Return (X, Y) of the center of cell containing provided text 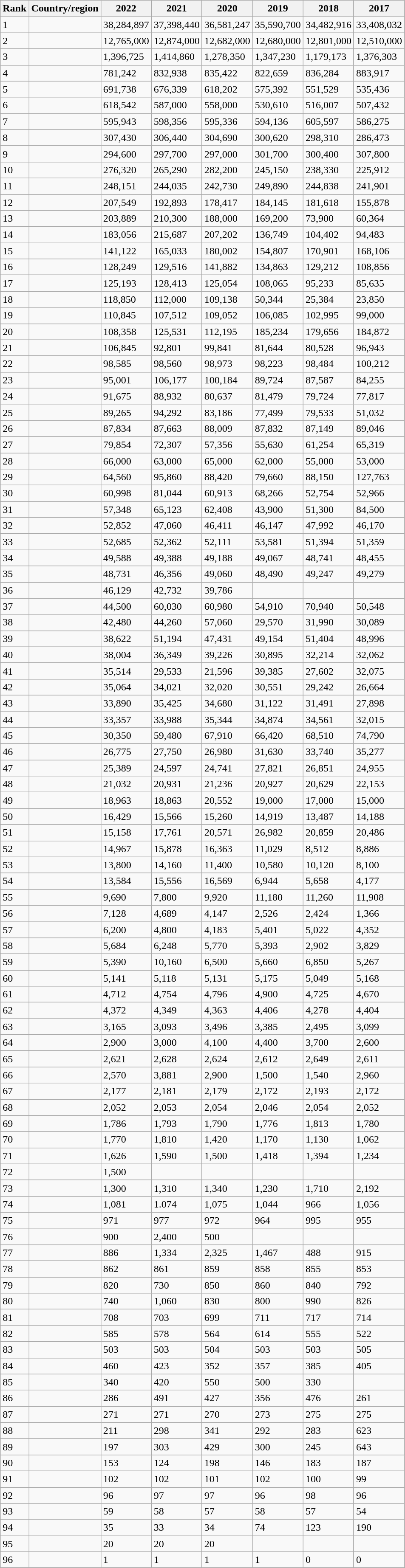
855 (328, 1269)
187 (379, 1463)
2019 (278, 8)
303 (177, 1447)
70,940 (328, 606)
16,429 (126, 816)
4,670 (379, 994)
614 (278, 1334)
95,860 (177, 477)
15,878 (177, 849)
79 (14, 1285)
594,136 (278, 121)
18,963 (126, 800)
800 (278, 1301)
522 (379, 1334)
423 (177, 1366)
128,413 (177, 283)
1,130 (328, 1140)
22 (14, 364)
31,630 (278, 752)
836,284 (328, 73)
47,992 (328, 526)
598,356 (177, 121)
25 (14, 412)
3,385 (278, 1027)
83,186 (227, 412)
32,020 (227, 687)
1,540 (328, 1075)
298 (177, 1430)
91,675 (126, 396)
23 (14, 380)
50,344 (278, 299)
192,893 (177, 203)
112,000 (177, 299)
48,731 (126, 574)
36,581,247 (227, 25)
69 (14, 1123)
282,200 (227, 170)
21,236 (227, 784)
304,690 (227, 138)
1,790 (227, 1123)
22,153 (379, 784)
32,214 (328, 655)
861 (177, 1269)
94 (14, 1528)
84,500 (379, 510)
691,738 (126, 89)
34,680 (227, 703)
3 (14, 57)
49,067 (278, 558)
26,664 (379, 687)
1,234 (379, 1156)
41 (14, 671)
100 (328, 1479)
7,128 (126, 913)
11,260 (328, 897)
40 (14, 655)
2,902 (328, 946)
6,248 (177, 946)
8 (14, 138)
15,556 (177, 881)
11,908 (379, 897)
292 (278, 1430)
65,123 (177, 510)
51,032 (379, 412)
46 (14, 752)
356 (278, 1398)
5 (14, 89)
17 (14, 283)
618,202 (227, 89)
5,684 (126, 946)
11,029 (278, 849)
307,800 (379, 154)
19 (14, 315)
39,226 (227, 655)
31 (14, 510)
6,850 (328, 962)
80,637 (227, 396)
57,348 (126, 510)
585 (126, 1334)
68 (14, 1107)
181,618 (328, 203)
955 (379, 1220)
102,995 (328, 315)
38,004 (126, 655)
1,056 (379, 1204)
63 (14, 1027)
185,234 (278, 332)
67,910 (227, 736)
203,889 (126, 219)
4,100 (227, 1043)
2,649 (328, 1059)
5,131 (227, 978)
300,400 (328, 154)
35,425 (177, 703)
46,411 (227, 526)
33,988 (177, 720)
4,404 (379, 1011)
62,408 (227, 510)
578 (177, 1334)
43 (14, 703)
1,776 (278, 1123)
79,724 (328, 396)
4,712 (126, 994)
5,175 (278, 978)
127,763 (379, 477)
190 (379, 1528)
98,223 (278, 364)
99,000 (379, 315)
1,467 (278, 1253)
30,895 (278, 655)
2,181 (177, 1091)
1,081 (126, 1204)
198 (227, 1463)
38 (14, 622)
30,551 (278, 687)
3,000 (177, 1043)
46,129 (126, 590)
104,402 (328, 235)
5,022 (328, 929)
154,807 (278, 251)
27,898 (379, 703)
67 (14, 1091)
46,356 (177, 574)
595,943 (126, 121)
44,260 (177, 622)
15,260 (227, 816)
5,401 (278, 929)
32,015 (379, 720)
740 (126, 1301)
88,420 (227, 477)
38,284,897 (126, 25)
16,363 (227, 849)
31,990 (328, 622)
12,682,000 (227, 41)
7,800 (177, 897)
43,900 (278, 510)
35,590,700 (278, 25)
972 (227, 1220)
820 (126, 1285)
90 (14, 1463)
4,725 (328, 994)
225,912 (379, 170)
74,790 (379, 736)
107,512 (177, 315)
51 (14, 833)
20,859 (328, 833)
2020 (227, 8)
141,122 (126, 251)
2,193 (328, 1091)
860 (278, 1285)
20,571 (227, 833)
4,400 (278, 1043)
91 (14, 1479)
78 (14, 1269)
995 (328, 1220)
1,810 (177, 1140)
87,149 (328, 428)
15,000 (379, 800)
16,569 (227, 881)
53,581 (278, 542)
3,496 (227, 1027)
4,363 (227, 1011)
717 (328, 1317)
792 (379, 1285)
81,044 (177, 493)
52 (14, 849)
129,212 (328, 267)
708 (126, 1317)
283 (328, 1430)
5,168 (379, 978)
61,254 (328, 445)
210,300 (177, 219)
64,560 (126, 477)
20,931 (177, 784)
29 (14, 477)
4,754 (177, 994)
4,147 (227, 913)
8,512 (328, 849)
52,362 (177, 542)
170,901 (328, 251)
49,154 (278, 639)
60,364 (379, 219)
66,000 (126, 461)
35,514 (126, 671)
109,052 (227, 315)
60,913 (227, 493)
2022 (126, 8)
24,741 (227, 768)
34,021 (177, 687)
238,330 (328, 170)
587,000 (177, 105)
301,700 (278, 154)
13,800 (126, 865)
30,350 (126, 736)
14,919 (278, 816)
385 (328, 1366)
34,874 (278, 720)
966 (328, 1204)
60,998 (126, 493)
850 (227, 1285)
2,526 (278, 913)
65 (14, 1059)
11 (14, 186)
2,424 (328, 913)
1,347,230 (278, 57)
197 (126, 1447)
34,482,916 (328, 25)
88,150 (328, 477)
6,200 (126, 929)
95,001 (126, 380)
35,064 (126, 687)
977 (177, 1220)
9,920 (227, 897)
1,179,173 (328, 57)
24 (14, 396)
1,075 (227, 1204)
109,138 (227, 299)
29,242 (328, 687)
505 (379, 1350)
4 (14, 73)
39,385 (278, 671)
68,510 (328, 736)
13 (14, 219)
26,851 (328, 768)
23,850 (379, 299)
155,878 (379, 203)
49,247 (328, 574)
5,390 (126, 962)
94,483 (379, 235)
4,349 (177, 1011)
859 (227, 1269)
66 (14, 1075)
605,597 (328, 121)
37 (14, 606)
73 (14, 1188)
12,510,000 (379, 41)
125,531 (177, 332)
79,854 (126, 445)
429 (227, 1447)
51,359 (379, 542)
1,780 (379, 1123)
47 (14, 768)
70 (14, 1140)
31,491 (328, 703)
81 (14, 1317)
15,158 (126, 833)
2,053 (177, 1107)
564 (227, 1334)
50 (14, 816)
2,495 (328, 1027)
1,710 (328, 1188)
125,193 (126, 283)
28 (14, 461)
79,660 (278, 477)
14,160 (177, 865)
840 (328, 1285)
550 (227, 1382)
297,000 (227, 154)
3,881 (177, 1075)
184,872 (379, 332)
476 (328, 1398)
60 (14, 978)
77 (14, 1253)
273 (278, 1414)
488 (328, 1253)
14,188 (379, 816)
676,339 (177, 89)
300 (278, 1447)
5,267 (379, 962)
52,685 (126, 542)
188,000 (227, 219)
83 (14, 1350)
886 (126, 1253)
858 (278, 1269)
87 (14, 1414)
2,192 (379, 1188)
9,690 (126, 897)
249,890 (278, 186)
20,552 (227, 800)
1,813 (328, 1123)
261 (379, 1398)
136,749 (278, 235)
555 (328, 1334)
900 (126, 1237)
13,487 (328, 816)
19,000 (278, 800)
504 (227, 1350)
12,765,000 (126, 41)
2,612 (278, 1059)
853 (379, 1269)
49 (14, 800)
87,663 (177, 428)
2,046 (278, 1107)
63,000 (177, 461)
618,542 (126, 105)
2,611 (379, 1059)
352 (227, 1366)
112,195 (227, 332)
48 (14, 784)
Country/region (65, 8)
48,996 (379, 639)
39,786 (227, 590)
4,372 (126, 1011)
106,177 (177, 380)
88,932 (177, 396)
49,588 (126, 558)
2,600 (379, 1043)
835,422 (227, 73)
47,431 (227, 639)
81,644 (278, 348)
575,392 (278, 89)
32,075 (379, 671)
106,845 (126, 348)
38,622 (126, 639)
33,740 (328, 752)
118,850 (126, 299)
4,689 (177, 913)
184,145 (278, 203)
551,529 (328, 89)
241,901 (379, 186)
98 (328, 1495)
20,927 (278, 784)
42,480 (126, 622)
84,255 (379, 380)
27,750 (177, 752)
405 (379, 1366)
50,548 (379, 606)
215,687 (177, 235)
298,310 (328, 138)
168,106 (379, 251)
244,035 (177, 186)
15 (14, 251)
8,886 (379, 849)
245 (328, 1447)
3,165 (126, 1027)
10,580 (278, 865)
95 (14, 1544)
971 (126, 1220)
4,177 (379, 881)
1,414,860 (177, 57)
2017 (379, 8)
49,388 (177, 558)
27 (14, 445)
207,202 (227, 235)
75 (14, 1220)
80,528 (328, 348)
26,980 (227, 752)
72 (14, 1172)
134,863 (278, 267)
89,724 (278, 380)
92,801 (177, 348)
5,141 (126, 978)
65,319 (379, 445)
3,099 (379, 1027)
128,249 (126, 267)
330 (328, 1382)
5,660 (278, 962)
183 (328, 1463)
92 (14, 1495)
100,212 (379, 364)
80 (14, 1301)
357 (278, 1366)
146 (278, 1463)
5,393 (278, 946)
832,938 (177, 73)
4,800 (177, 929)
33,357 (126, 720)
276,320 (126, 170)
558,000 (227, 105)
4,278 (328, 1011)
12,680,000 (278, 41)
5,770 (227, 946)
1,770 (126, 1140)
211 (126, 1430)
2,179 (227, 1091)
125,054 (227, 283)
17,761 (177, 833)
3,700 (328, 1043)
66,420 (278, 736)
73,900 (328, 219)
86 (14, 1398)
29,533 (177, 671)
55,630 (278, 445)
1,394 (328, 1156)
990 (328, 1301)
46,147 (278, 526)
4,183 (227, 929)
94,292 (177, 412)
427 (227, 1398)
1.074 (177, 1204)
2018 (328, 8)
49,188 (227, 558)
101 (227, 1479)
245,150 (278, 170)
822,659 (278, 73)
300,620 (278, 138)
1,300 (126, 1188)
16 (14, 267)
39 (14, 639)
1,170 (278, 1140)
25,384 (328, 299)
714 (379, 1317)
51,300 (328, 510)
781,242 (126, 73)
2,960 (379, 1075)
915 (379, 1253)
507,432 (379, 105)
108,065 (278, 283)
54,910 (278, 606)
48,490 (278, 574)
595,336 (227, 121)
244,838 (328, 186)
108,358 (126, 332)
1,590 (177, 1156)
60,980 (227, 606)
33,408,032 (379, 25)
87,834 (126, 428)
55 (14, 897)
52,966 (379, 493)
100,184 (227, 380)
1,376,303 (379, 57)
123 (328, 1528)
265,290 (177, 170)
62,000 (278, 461)
26 (14, 428)
183,056 (126, 235)
21 (14, 348)
98,560 (177, 364)
21,596 (227, 671)
53 (14, 865)
88 (14, 1430)
36 (14, 590)
12,874,000 (177, 41)
106,085 (278, 315)
87,587 (328, 380)
98,585 (126, 364)
47,060 (177, 526)
7 (14, 121)
60,030 (177, 606)
26,982 (278, 833)
2 (14, 41)
1,340 (227, 1188)
6 (14, 105)
180,002 (227, 251)
1,626 (126, 1156)
1,418 (278, 1156)
1,366 (379, 913)
307,430 (126, 138)
84 (14, 1366)
79,533 (328, 412)
48,455 (379, 558)
178,417 (227, 203)
207,549 (126, 203)
643 (379, 1447)
1,334 (177, 1253)
3,829 (379, 946)
11,180 (278, 897)
964 (278, 1220)
1,420 (227, 1140)
57,060 (227, 622)
124 (177, 1463)
52,111 (227, 542)
1,396,725 (126, 57)
25,389 (126, 768)
99,841 (227, 348)
10,120 (328, 865)
27,602 (328, 671)
27,821 (278, 768)
341 (227, 1430)
2,570 (126, 1075)
98,484 (328, 364)
270 (227, 1414)
14 (14, 235)
85,635 (379, 283)
55,000 (328, 461)
87,832 (278, 428)
306,440 (177, 138)
32 (14, 526)
2021 (177, 8)
72,307 (177, 445)
4,796 (227, 994)
14,967 (126, 849)
1,060 (177, 1301)
89 (14, 1447)
18,863 (177, 800)
24,597 (177, 768)
340 (126, 1382)
179,656 (328, 332)
5,658 (328, 881)
68,266 (278, 493)
586,275 (379, 121)
Rank (14, 8)
20,486 (379, 833)
169,200 (278, 219)
5,049 (328, 978)
1,062 (379, 1140)
48,741 (328, 558)
30 (14, 493)
6,500 (227, 962)
703 (177, 1317)
98,973 (227, 364)
62 (14, 1011)
129,516 (177, 267)
99 (379, 1479)
18 (14, 299)
1,786 (126, 1123)
141,882 (227, 267)
77,817 (379, 396)
42 (14, 687)
2,624 (227, 1059)
64 (14, 1043)
45 (14, 736)
57,356 (227, 445)
34,561 (328, 720)
1,044 (278, 1204)
49,279 (379, 574)
85 (14, 1382)
2,621 (126, 1059)
108,856 (379, 267)
4,352 (379, 929)
4,900 (278, 994)
2,177 (126, 1091)
35,277 (379, 752)
5,118 (177, 978)
460 (126, 1366)
699 (227, 1317)
95,233 (328, 283)
51,394 (328, 542)
1,793 (177, 1123)
81,479 (278, 396)
12,801,000 (328, 41)
13,584 (126, 881)
77,499 (278, 412)
826 (379, 1301)
153 (126, 1463)
2,325 (227, 1253)
15,566 (177, 816)
516,007 (328, 105)
36,349 (177, 655)
10,160 (177, 962)
76 (14, 1237)
242,730 (227, 186)
2,628 (177, 1059)
165,033 (177, 251)
17,000 (328, 800)
730 (177, 1285)
30,089 (379, 622)
49,060 (227, 574)
51,194 (177, 639)
10 (14, 170)
89,046 (379, 428)
297,700 (177, 154)
20,629 (328, 784)
4,406 (278, 1011)
52,852 (126, 526)
535,436 (379, 89)
32,062 (379, 655)
2,400 (177, 1237)
491 (177, 1398)
6,944 (278, 881)
9 (14, 154)
1,230 (278, 1188)
11,400 (227, 865)
711 (278, 1317)
35,344 (227, 720)
42,732 (177, 590)
56 (14, 913)
51,404 (328, 639)
530,610 (278, 105)
8,100 (379, 865)
1,278,350 (227, 57)
294,600 (126, 154)
12 (14, 203)
52,754 (328, 493)
89,265 (126, 412)
71 (14, 1156)
830 (227, 1301)
59,480 (177, 736)
44 (14, 720)
286,473 (379, 138)
248,151 (126, 186)
33,890 (126, 703)
44,500 (126, 606)
96,943 (379, 348)
31,122 (278, 703)
24,955 (379, 768)
46,170 (379, 526)
88,009 (227, 428)
21,032 (126, 784)
623 (379, 1430)
420 (177, 1382)
286 (126, 1398)
65,000 (227, 461)
93 (14, 1512)
883,917 (379, 73)
29,570 (278, 622)
110,845 (126, 315)
53,000 (379, 461)
26,775 (126, 752)
82 (14, 1334)
37,398,440 (177, 25)
1,310 (177, 1188)
862 (126, 1269)
3,093 (177, 1027)
61 (14, 994)
